Locate the cell with the specified text and output its [X, Y] center coordinate. 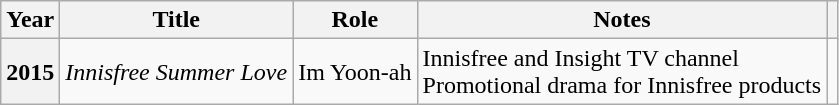
Innisfree and Insight TV channelPromotional drama for Innisfree products [622, 72]
2015 [30, 72]
Role [355, 20]
Title [176, 20]
Notes [622, 20]
Innisfree Summer Love [176, 72]
Im Yoon-ah [355, 72]
Year [30, 20]
